Pinpoint the cell where the given text exists, returning its [x, y] midpoint coordinate. 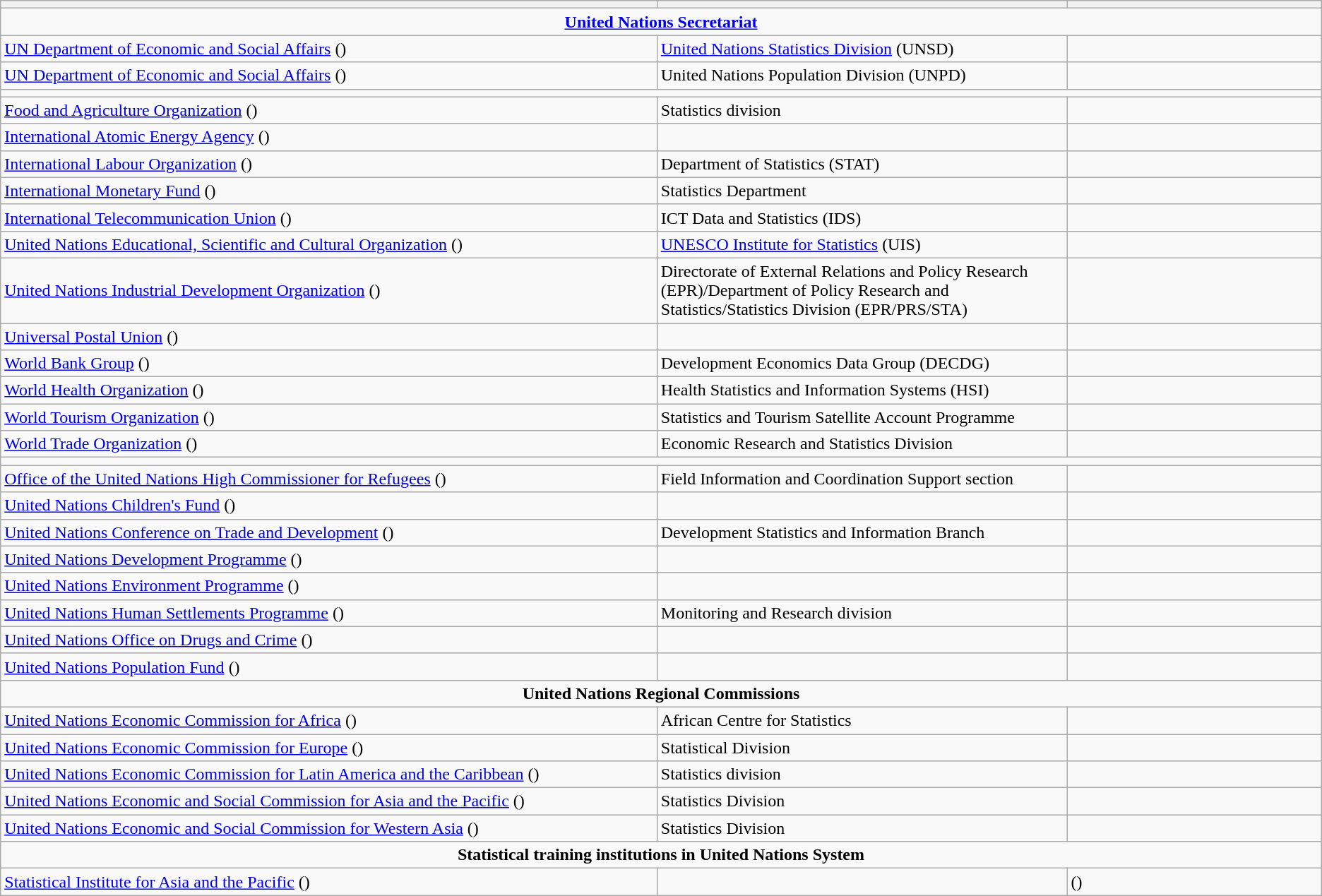
United Nations Regional Commissions [661, 693]
United Nations Population Fund () [329, 667]
United Nations Development Programme () [329, 559]
United Nations Environment Programme () [329, 586]
World Health Organization () [329, 390]
United Nations Conference on Trade and Development () [329, 532]
United Nations Educational, Scientific and Cultural Organization () [329, 244]
ICT Data and Statistics (IDS) [862, 217]
Universal Postal Union () [329, 337]
Statistical Division [862, 748]
World Bank Group () [329, 364]
International Monetary Fund () [329, 191]
Statistics and Tourism Satellite Account Programme [862, 417]
International Labour Organization () [329, 164]
Statistics Department [862, 191]
United Nations Human Settlements Programme () [329, 613]
World Trade Organization () [329, 444]
Directorate of External Relations and Policy Research (EPR)/Department of Policy Research and Statistics/Statistics Division (EPR/PRS/STA) [862, 290]
UNESCO Institute for Statistics (UIS) [862, 244]
Food and Agriculture Organization () [329, 110]
United Nations Economic Commission for Europe () [329, 748]
United Nations Economic and Social Commission for Western Asia () [329, 828]
Development Economics Data Group (DECDG) [862, 364]
United Nations Office on Drugs and Crime () [329, 640]
Department of Statistics (STAT) [862, 164]
Development Statistics and Information Branch [862, 532]
International Atomic Energy Agency () [329, 137]
United Nations Children's Fund () [329, 506]
Monitoring and Research division [862, 613]
International Telecommunication Union () [329, 217]
Health Statistics and Information Systems (HSI) [862, 390]
United Nations Industrial Development Organization () [329, 290]
() [1194, 882]
United Nations Population Division (UNPD) [862, 76]
Economic Research and Statistics Division [862, 444]
World Tourism Organization () [329, 417]
United Nations Economic Commission for Africa () [329, 720]
Statistical training institutions in United Nations System [661, 855]
United Nations Economic and Social Commission for Asia and the Pacific () [329, 801]
United Nations Secretariat [661, 22]
African Centre for Statistics [862, 720]
United Nations Statistics Division (UNSD) [862, 49]
Field Information and Coordination Support section [862, 479]
Statistical Institute for Asia and the Pacific () [329, 882]
Office of the United Nations High Commissioner for Refugees () [329, 479]
United Nations Economic Commission for Latin America and the Caribbean () [329, 775]
